Identify which cell holds the provided text, then report its [X, Y] central coordinate. 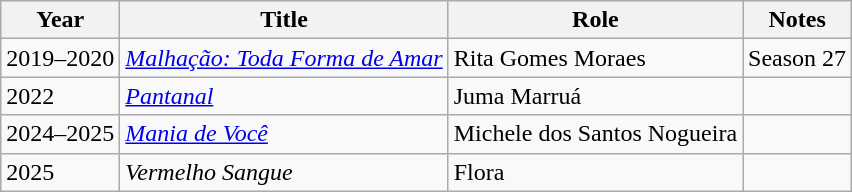
Year [60, 20]
2019–2020 [60, 58]
Role [595, 20]
Malhação: Toda Forma de Amar [284, 58]
Michele dos Santos Nogueira [595, 134]
Pantanal [284, 96]
Rita Gomes Moraes [595, 58]
2022 [60, 96]
Flora [595, 172]
Notes [798, 20]
Mania de Você [284, 134]
Vermelho Sangue [284, 172]
2025 [60, 172]
Title [284, 20]
Season 27 [798, 58]
Juma Marruá [595, 96]
2024–2025 [60, 134]
